Return [x, y] of the center of cell containing provided text 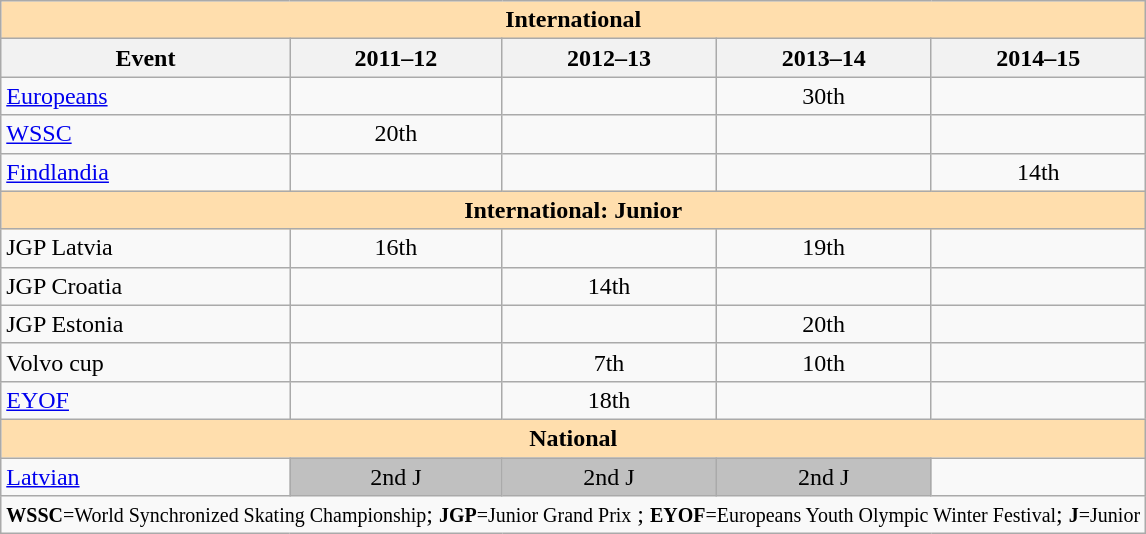
Volvo cup [146, 362]
WSSC [146, 134]
2012–13 [610, 58]
International: Junior [574, 210]
Europeans [146, 96]
2014–15 [1038, 58]
16th [396, 248]
National [574, 438]
JGP Estonia [146, 324]
19th [824, 248]
18th [610, 400]
Event [146, 58]
JGP Latvia [146, 248]
2011–12 [396, 58]
Findlandia [146, 172]
30th [824, 96]
Latvian [146, 477]
10th [824, 362]
JGP Croatia [146, 286]
International [574, 20]
EYOF [146, 400]
2013–14 [824, 58]
7th [610, 362]
WSSC=World Synchronized Skating Championship; JGP=Junior Grand Prix ; EYOF=Europeans Youth Olympic Winter Festival; J=Junior [574, 515]
